Provide the [X, Y] coordinate of the cell's center where the given text is located.  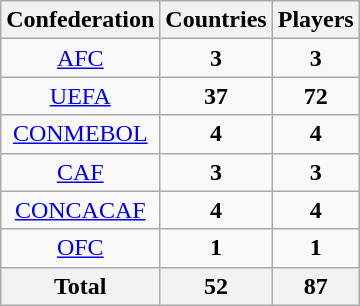
Total [80, 286]
87 [316, 286]
Countries [216, 20]
UEFA [80, 96]
52 [216, 286]
CONCACAF [80, 210]
Confederation [80, 20]
OFC [80, 248]
37 [216, 96]
CAF [80, 172]
72 [316, 96]
Players [316, 20]
CONMEBOL [80, 134]
AFC [80, 58]
